Output the [x, y] coordinate of the center of the cell containing the given text.  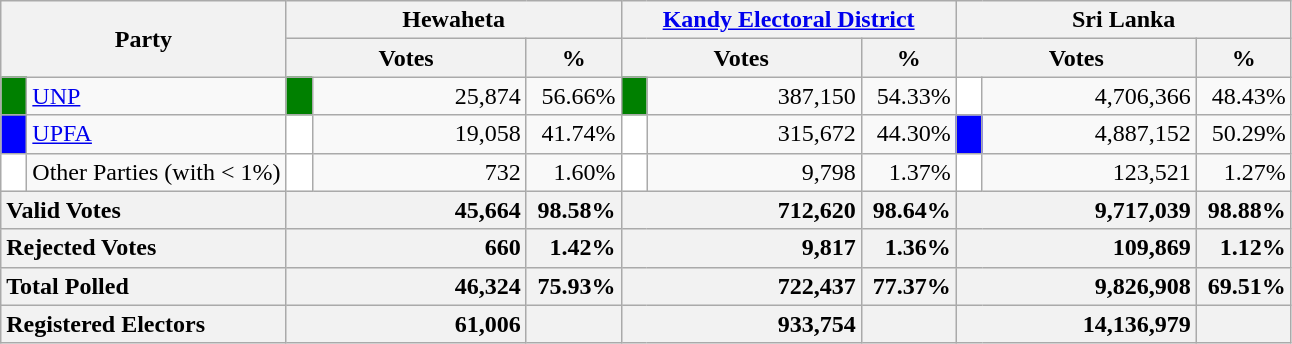
1.60% [574, 172]
UPFA [156, 134]
Registered Electors [144, 324]
1.37% [908, 172]
Kandy Electoral District [788, 20]
315,672 [754, 134]
54.33% [908, 96]
1.12% [1244, 248]
Sri Lanka [1124, 20]
109,869 [1076, 248]
1.27% [1244, 172]
9,826,908 [1076, 286]
46,324 [406, 286]
41.74% [574, 134]
660 [406, 248]
14,136,979 [1076, 324]
98.88% [1244, 210]
98.58% [574, 210]
4,706,366 [1089, 96]
56.66% [574, 96]
Rejected Votes [144, 248]
Valid Votes [144, 210]
1.42% [574, 248]
Other Parties (with < 1%) [156, 172]
722,437 [741, 286]
Party [144, 39]
19,058 [419, 134]
387,150 [754, 96]
4,887,152 [1089, 134]
50.29% [1244, 134]
61,006 [406, 324]
732 [419, 172]
1.36% [908, 248]
712,620 [741, 210]
45,664 [406, 210]
Hewaheta [454, 20]
98.64% [908, 210]
Total Polled [144, 286]
933,754 [741, 324]
UNP [156, 96]
9,817 [741, 248]
9,798 [754, 172]
123,521 [1089, 172]
69.51% [1244, 286]
9,717,039 [1076, 210]
48.43% [1244, 96]
44.30% [908, 134]
25,874 [419, 96]
77.37% [908, 286]
75.93% [574, 286]
